Identify which cell holds the provided text, then report its [x, y] central coordinate. 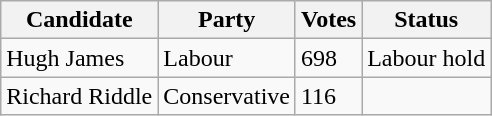
Richard Riddle [80, 96]
Labour hold [426, 58]
Votes [328, 20]
Labour [227, 58]
Hugh James [80, 58]
Status [426, 20]
Party [227, 20]
Candidate [80, 20]
Conservative [227, 96]
698 [328, 58]
116 [328, 96]
